Return (x, y) of the center of cell containing provided text 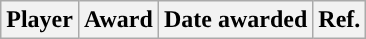
Date awarded (235, 20)
Ref. (340, 20)
Award (118, 20)
Player (40, 20)
